Return (X, Y) of the center of cell containing provided text 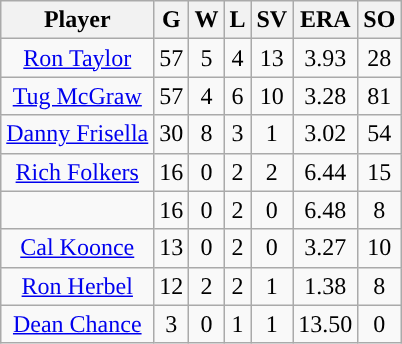
12 (172, 286)
Dean Chance (78, 324)
81 (380, 96)
6 (238, 96)
3.28 (326, 96)
Ron Herbel (78, 286)
SV (272, 20)
6.48 (326, 210)
Tug McGraw (78, 96)
W (206, 20)
13.50 (326, 324)
6.44 (326, 172)
15 (380, 172)
3.02 (326, 134)
Ron Taylor (78, 58)
Cal Koonce (78, 248)
Player (78, 20)
SO (380, 20)
5 (206, 58)
G (172, 20)
Danny Frisella (78, 134)
Rich Folkers (78, 172)
28 (380, 58)
3.93 (326, 58)
3.27 (326, 248)
ERA (326, 20)
54 (380, 134)
30 (172, 134)
L (238, 20)
1.38 (326, 286)
